Search for the cell housing the specified text and yield its [x, y] center coordinate. 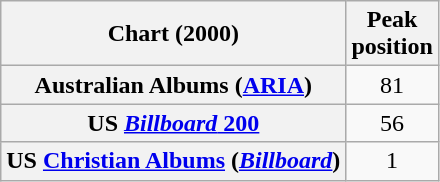
56 [392, 123]
US Christian Albums (Billboard) [174, 161]
Australian Albums (ARIA) [174, 85]
Peakposition [392, 34]
Chart (2000) [174, 34]
81 [392, 85]
US Billboard 200 [174, 123]
1 [392, 161]
